Find where the given text appears and provide that cell's center as (x, y) coordinate. 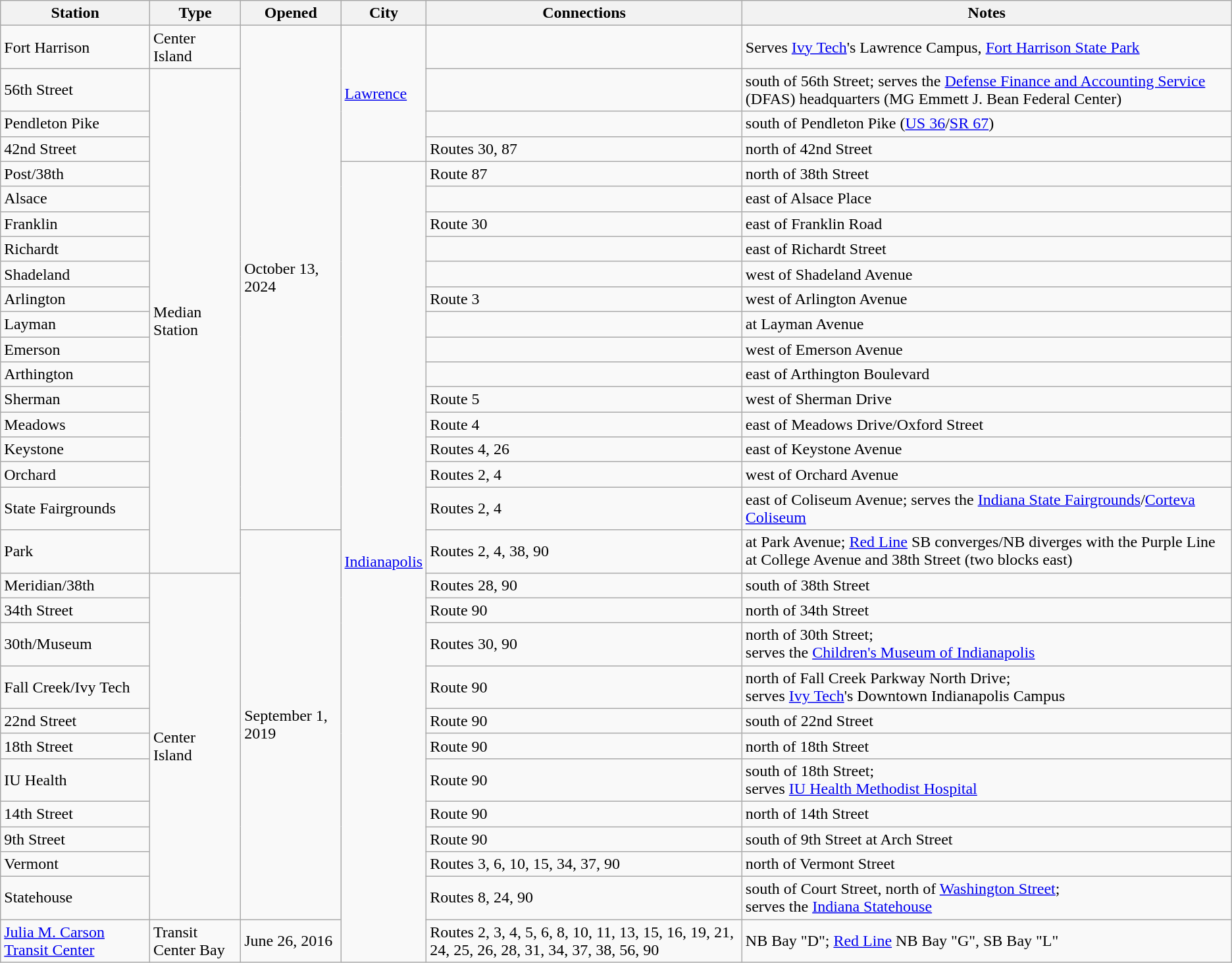
9th Street (75, 839)
Route 30 (584, 224)
Median Station (195, 321)
Keystone (75, 450)
Pendleton Pike (75, 124)
Vermont (75, 864)
State Fairgrounds (75, 508)
west of Arlington Avenue (987, 299)
north of 14th Street (987, 814)
Routes 30, 90 (584, 644)
south of 9th Street at Arch Street (987, 839)
Type (195, 13)
Route 3 (584, 299)
Emerson (75, 350)
City (384, 13)
Opened (291, 13)
Orchard (75, 475)
at Park Avenue; Red Line SB converges/NB diverges with the Purple Line at College Avenue and 38th Street (two blocks east) (987, 552)
Connections (584, 13)
north of 18th Street (987, 746)
Franklin (75, 224)
north of Fall Creek Parkway North Drive;serves Ivy Tech's Downtown Indianapolis Campus (987, 687)
east of Richardt Street (987, 249)
Layman (75, 324)
Station (75, 13)
IU Health (75, 779)
NB Bay "D"; Red Line NB Bay "G", SB Bay "L" (987, 941)
at Layman Avenue (987, 324)
56th Street (75, 90)
east of Franklin Road (987, 224)
south of 38th Street (987, 585)
east of Arthington Boulevard (987, 375)
south of Court Street, north of Washington Street;serves the Indiana Statehouse (987, 898)
Routes 2, 4, 38, 90 (584, 552)
Route 5 (584, 400)
18th Street (75, 746)
Richardt (75, 249)
Transit Center Bay (195, 941)
Route 4 (584, 425)
Meridian/38th (75, 585)
Routes 3, 6, 10, 15, 34, 37, 90 (584, 864)
Fall Creek/Ivy Tech (75, 687)
Meadows (75, 425)
October 13, 2024 (291, 278)
Alsace (75, 199)
Serves Ivy Tech's Lawrence Campus, Fort Harrison State Park (987, 47)
west of Sherman Drive (987, 400)
Arlington (75, 299)
34th Street (75, 610)
north of 42nd Street (987, 149)
south of 18th Street;serves IU Health Methodist Hospital (987, 779)
Routes 8, 24, 90 (584, 898)
Shadeland (75, 274)
north of 38th Street (987, 174)
Routes 4, 26 (584, 450)
south of Pendleton Pike (US 36/SR 67) (987, 124)
Sherman (75, 400)
Notes (987, 13)
June 26, 2016 (291, 941)
east of Meadows Drive/Oxford Street (987, 425)
30th/Museum (75, 644)
north of 30th Street;serves the Children's Museum of Indianapolis (987, 644)
west of Shadeland Avenue (987, 274)
west of Emerson Avenue (987, 350)
Routes 30, 87 (584, 149)
Post/38th (75, 174)
Routes 2, 3, 4, 5, 6, 8, 10, 11, 13, 15, 16, 19, 21, 24, 25, 26, 28, 31, 34, 37, 38, 56, 90 (584, 941)
22nd Street (75, 721)
Fort Harrison (75, 47)
east of Keystone Avenue (987, 450)
north of Vermont Street (987, 864)
north of 34th Street (987, 610)
Lawrence (384, 93)
south of 56th Street; serves the Defense Finance and Accounting Service (DFAS) headquarters (MG Emmett J. Bean Federal Center) (987, 90)
south of 22nd Street (987, 721)
September 1, 2019 (291, 725)
Indianapolis (384, 562)
east of Coliseum Avenue; serves the Indiana State Fairgrounds/Corteva Coliseum (987, 508)
Park (75, 552)
Arthington (75, 375)
Statehouse (75, 898)
14th Street (75, 814)
42nd Street (75, 149)
east of Alsace Place (987, 199)
Julia M. Carson Transit Center (75, 941)
Routes 28, 90 (584, 585)
Route 87 (584, 174)
west of Orchard Avenue (987, 475)
